Pinpoint the cell where the given text exists, returning its (X, Y) midpoint coordinate. 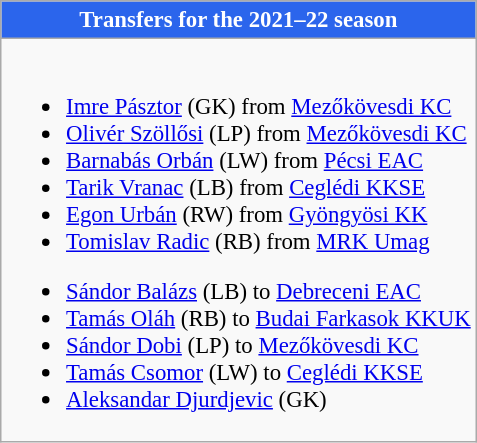
Transfers for the 2021–22 season (238, 20)
